Find where the given text appears and provide that cell's center as [x, y] coordinate. 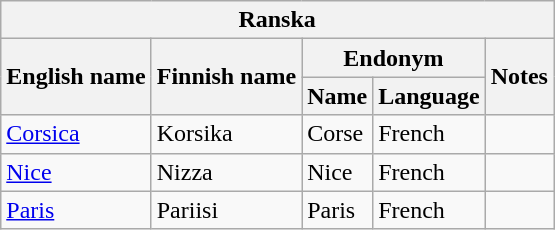
Corse [338, 134]
Korsika [226, 134]
Nizza [226, 172]
Endonym [394, 58]
Language [429, 96]
Pariisi [226, 210]
Corsica [76, 134]
Notes [519, 77]
English name [76, 77]
Ranska [278, 20]
Name [338, 96]
Finnish name [226, 77]
